Search for the cell housing the specified text and yield its (X, Y) center coordinate. 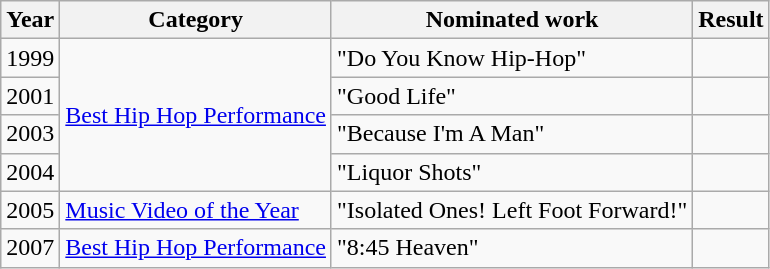
2007 (30, 248)
2005 (30, 210)
"Do You Know Hip-Hop" (512, 58)
Year (30, 20)
Music Video of the Year (196, 210)
1999 (30, 58)
Category (196, 20)
2003 (30, 134)
"Because I'm A Man" (512, 134)
Result (731, 20)
"Liquor Shots" (512, 172)
Nominated work (512, 20)
"Isolated Ones! Left Foot Forward!" (512, 210)
"8:45 Heaven" (512, 248)
"Good Life" (512, 96)
2004 (30, 172)
2001 (30, 96)
